From the cell containing the given text, extract its center point as (x, y) coordinate. 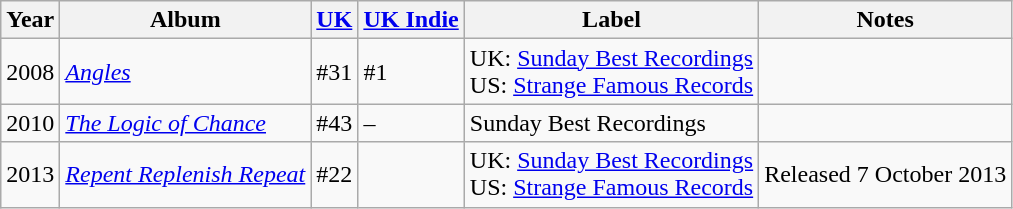
Album (186, 20)
The Logic of Chance (186, 123)
Angles (186, 72)
Repent Replenish Repeat (186, 174)
Year (30, 20)
#1 (411, 72)
#22 (334, 174)
Released 7 October 2013 (886, 174)
UK Indie (411, 20)
#43 (334, 123)
Notes (886, 20)
Label (611, 20)
2013 (30, 174)
Sunday Best Recordings (611, 123)
– (411, 123)
2010 (30, 123)
#31 (334, 72)
2008 (30, 72)
UK (334, 20)
